Detect which cell encompasses the target text, then output its (x, y) center coordinate. 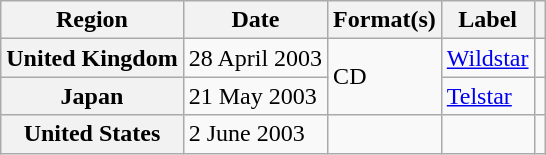
Telstar (488, 96)
28 April 2003 (255, 58)
United Kingdom (92, 58)
2 June 2003 (255, 134)
Format(s) (385, 20)
CD (385, 77)
Date (255, 20)
21 May 2003 (255, 96)
Label (488, 20)
Wildstar (488, 58)
Region (92, 20)
United States (92, 134)
Japan (92, 96)
